Find where the given text appears and provide that cell's center as [X, Y] coordinate. 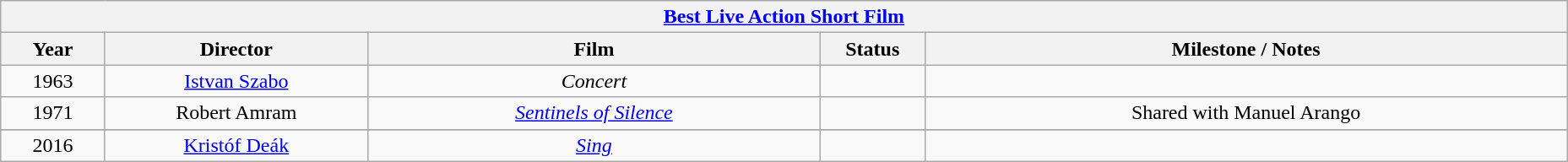
Year [53, 49]
Status [872, 49]
Director [236, 49]
Robert Amram [236, 113]
Concert [594, 81]
Film [594, 49]
Istvan Szabo [236, 81]
1971 [53, 113]
Sentinels of Silence [594, 113]
Kristóf Deák [236, 145]
1963 [53, 81]
2016 [53, 145]
Milestone / Notes [1246, 49]
Sing [594, 145]
Shared with Manuel Arango [1246, 113]
Best Live Action Short Film [784, 17]
